Return [X, Y] of the center of cell containing provided text 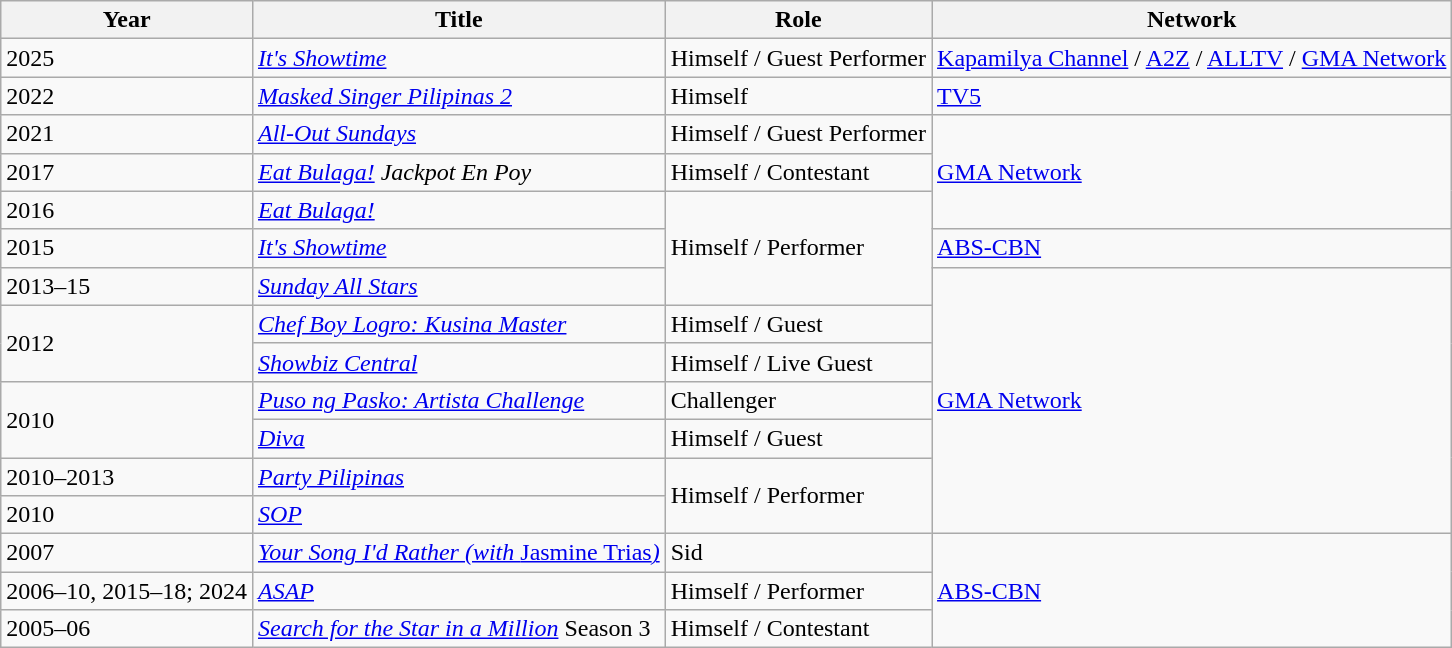
Masked Singer Pilipinas 2 [458, 96]
2016 [127, 210]
Kapamilya Channel / A2Z / ALLTV / GMA Network [1192, 58]
2021 [127, 134]
Diva [458, 438]
2017 [127, 172]
2013–15 [127, 286]
ASAP [458, 591]
Search for the Star in a Million Season 3 [458, 629]
2025 [127, 58]
Sunday All Stars [458, 286]
Party Pilipinas [458, 477]
Himself [798, 96]
2015 [127, 248]
Himself / Live Guest [798, 362]
Your Song I'd Rather (with Jasmine Trias) [458, 553]
Role [798, 20]
Eat Bulaga! Jackpot En Poy [458, 172]
2005–06 [127, 629]
Puso ng Pasko: Artista Challenge [458, 400]
2010–2013 [127, 477]
Challenger [798, 400]
Sid [798, 553]
TV5 [1192, 96]
Network [1192, 20]
2012 [127, 343]
Title [458, 20]
Chef Boy Logro: Kusina Master [458, 324]
2022 [127, 96]
SOP [458, 515]
2006–10, 2015–18; 2024 [127, 591]
Eat Bulaga! [458, 210]
Year [127, 20]
Showbiz Central [458, 362]
All-Out Sundays [458, 134]
2007 [127, 553]
